Provide the [x, y] coordinate of the cell's center where the given text is located.  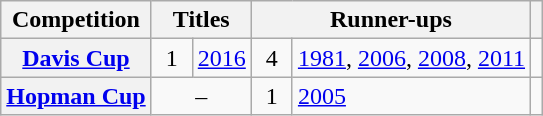
1981, 2006, 2008, 2011 [411, 58]
2005 [411, 96]
Runner-ups [390, 20]
2016 [222, 58]
Davis Cup [76, 58]
Titles [201, 20]
Competition [76, 20]
4 [272, 58]
Hopman Cup [76, 96]
– [201, 96]
